Determine the [x, y] coordinate at the center of the cell enclosing the given text.  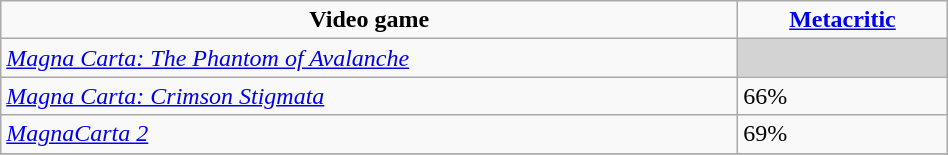
Magna Carta: Crimson Stigmata [370, 96]
MagnaCarta 2 [370, 134]
Magna Carta: The Phantom of Avalanche [370, 58]
Video game [370, 20]
Metacritic [843, 20]
66% [843, 96]
69% [843, 134]
